For the text-containing cell, return its midpoint in [x, y] coordinate format. 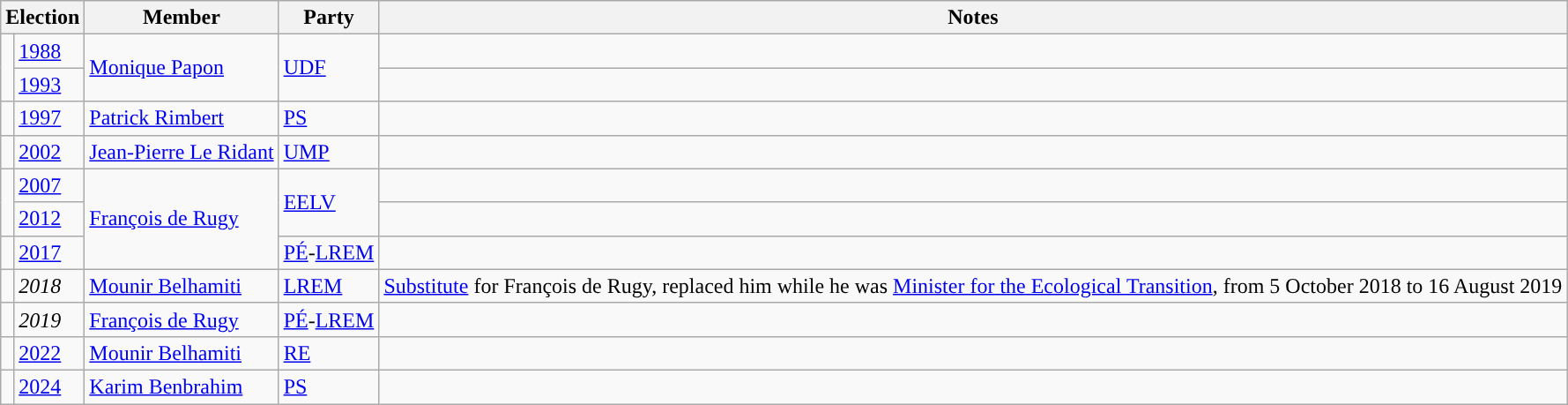
Monique Papon [182, 68]
Patrick Rimbert [182, 118]
2024 [49, 386]
2012 [49, 219]
1988 [49, 51]
Party [329, 18]
2022 [49, 353]
2007 [49, 185]
2018 [49, 286]
UMP [329, 152]
LREM [329, 286]
UDF [329, 68]
Election [42, 18]
1997 [49, 118]
Notes [973, 18]
Jean-Pierre Le Ridant [182, 152]
Karim Benbrahim [182, 386]
2017 [49, 252]
Member [182, 18]
EELV [329, 202]
Substitute for François de Rugy, replaced him while he was Minister for the Ecological Transition, from 5 October 2018 to 16 August 2019 [973, 286]
2019 [49, 319]
2002 [49, 152]
RE [329, 353]
1993 [49, 85]
